For the text-containing cell, return its midpoint in [x, y] coordinate format. 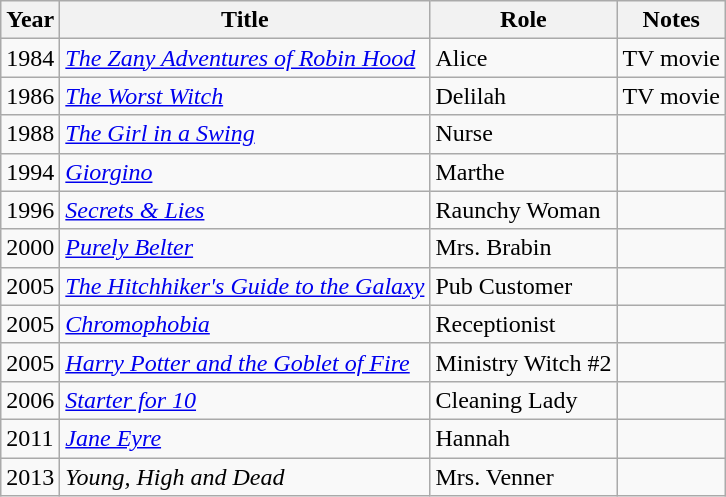
Receptionist [524, 324]
Hannah [524, 438]
1984 [30, 58]
2011 [30, 438]
Starter for 10 [245, 400]
Nurse [524, 134]
1986 [30, 96]
2013 [30, 477]
Young, High and Dead [245, 477]
Title [245, 20]
2000 [30, 248]
Delilah [524, 96]
2006 [30, 400]
Ministry Witch #2 [524, 362]
Mrs. Venner [524, 477]
1988 [30, 134]
Harry Potter and the Goblet of Fire [245, 362]
1996 [30, 210]
Mrs. Brabin [524, 248]
Chromophobia [245, 324]
Purely Belter [245, 248]
1994 [30, 172]
Jane Eyre [245, 438]
Notes [672, 20]
Year [30, 20]
The Worst Witch [245, 96]
The Zany Adventures of Robin Hood [245, 58]
Giorgino [245, 172]
The Hitchhiker's Guide to the Galaxy [245, 286]
The Girl in a Swing [245, 134]
Raunchy Woman [524, 210]
Pub Customer [524, 286]
Marthe [524, 172]
Cleaning Lady [524, 400]
Role [524, 20]
Alice [524, 58]
Secrets & Lies [245, 210]
